Search for the cell housing the specified text and yield its [x, y] center coordinate. 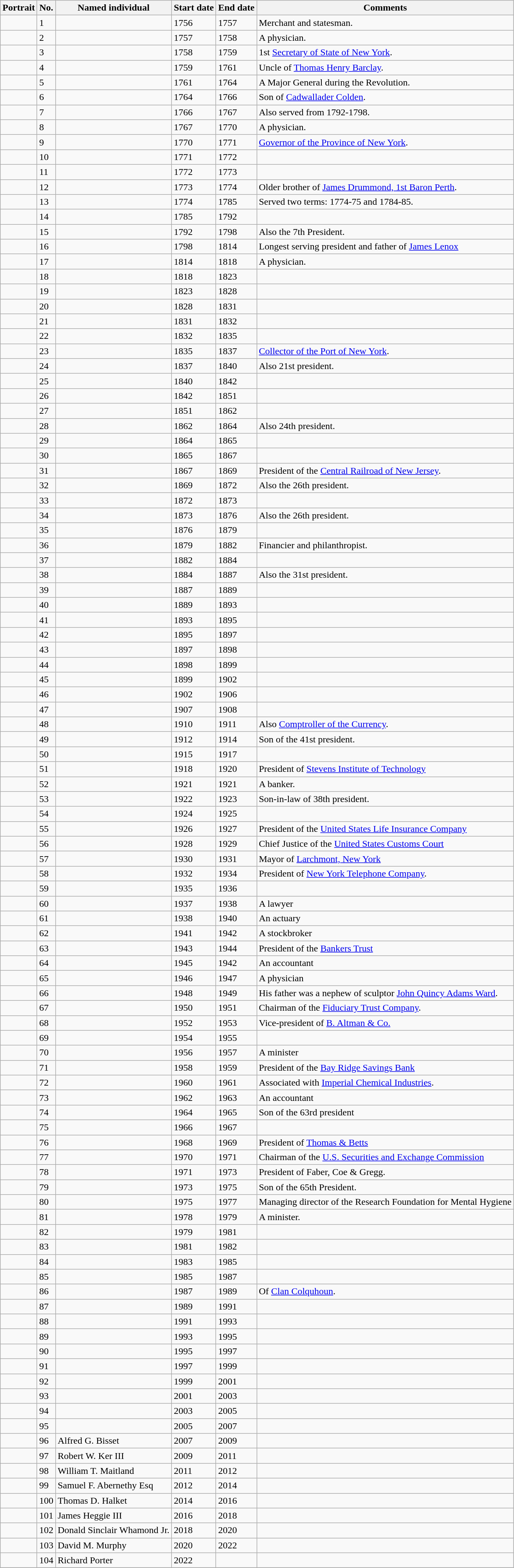
11 [46, 172]
A stockbroker [385, 933]
1940 [236, 919]
50 [46, 754]
66 [46, 993]
1926 [194, 829]
53 [46, 799]
104 [46, 1560]
1960 [194, 1082]
David M. Murphy [113, 1545]
91 [46, 1366]
A banker. [385, 784]
16 [46, 247]
63 [46, 948]
15 [46, 232]
Also Comptroller of the Currency. [385, 724]
23 [46, 351]
1983 [194, 1262]
79 [46, 1187]
52 [46, 784]
Robert W. Ker III [113, 1456]
1908 [236, 709]
1977 [236, 1202]
1924 [194, 814]
56 [46, 844]
His father was a nephew of sculptor John Quincy Adams Ward. [385, 993]
28 [46, 426]
1932 [194, 873]
12 [46, 187]
69 [46, 1038]
Of Clan Colquhoun. [385, 1292]
31 [46, 471]
Comments [385, 8]
Mayor of Larchmont, New York [385, 859]
87 [46, 1306]
Served two terms: 1774-75 and 1784-85. [385, 202]
61 [46, 919]
Uncle of Thomas Henry Barclay. [385, 67]
58 [46, 873]
62 [46, 933]
1961 [236, 1082]
1920 [236, 769]
99 [46, 1486]
1912 [194, 739]
1934 [236, 873]
Richard Porter [113, 1560]
Managing director of the Research Foundation for Mental Hygiene [385, 1202]
1956 [194, 1053]
17 [46, 262]
Son of the 65th President. [385, 1187]
President of Faber, Coe & Gregg. [385, 1172]
1937 [194, 903]
1925 [236, 814]
1952 [194, 1023]
1936 [236, 888]
39 [46, 590]
72 [46, 1082]
41 [46, 620]
Also the 31st president. [385, 575]
82 [46, 1232]
1949 [236, 993]
1923 [236, 799]
103 [46, 1545]
30 [46, 456]
Donald Sinclair Whamond Jr. [113, 1530]
Financier and philanthropist. [385, 545]
Son of Cadwallader Colden. [385, 97]
1951 [236, 1008]
54 [46, 814]
A minister. [385, 1217]
President of Thomas & Betts [385, 1142]
Thomas D. Halket [113, 1501]
1966 [194, 1127]
38 [46, 575]
59 [46, 888]
An actuary [385, 919]
President of Stevens Institute of Technology [385, 769]
45 [46, 680]
1917 [236, 754]
End date [236, 8]
Chief Justice of the United States Customs Court [385, 844]
1918 [194, 769]
Alfred G. Bisset [113, 1441]
James Heggie III [113, 1515]
101 [46, 1515]
1911 [236, 724]
1910 [194, 724]
1945 [194, 963]
1927 [236, 829]
1963 [236, 1097]
Son-in-law of 38th president. [385, 799]
51 [46, 769]
1958 [194, 1068]
25 [46, 381]
76 [46, 1142]
Start date [194, 8]
36 [46, 545]
71 [46, 1068]
Son of the 41st president. [385, 739]
Also served from 1792-1798. [385, 112]
6 [46, 97]
95 [46, 1426]
1964 [194, 1112]
1928 [194, 844]
President of the United States Life Insurance Company [385, 829]
75 [46, 1127]
96 [46, 1441]
22 [46, 336]
Older brother of James Drummond, 1st Baron Perth. [385, 187]
2 [46, 38]
73 [46, 1097]
A Major General during the Revolution. [385, 82]
1943 [194, 948]
68 [46, 1023]
1947 [236, 978]
7 [46, 112]
Governor of the Province of New York. [385, 142]
55 [46, 829]
1954 [194, 1038]
A lawyer [385, 903]
Portrait [19, 8]
Named individual [113, 8]
Also 24th president. [385, 426]
102 [46, 1530]
14 [46, 217]
Also 21st president. [385, 366]
1941 [194, 933]
Also the 7th President. [385, 232]
Chairman of the Fiduciary Trust Company. [385, 1008]
47 [46, 709]
Son of the 63rd president [385, 1112]
Vice-president of B. Altman & Co. [385, 1023]
1965 [236, 1112]
President of the Bankers Trust [385, 948]
21 [46, 321]
49 [46, 739]
9 [46, 142]
1962 [194, 1097]
1929 [236, 844]
President of the Bay Ridge Savings Bank [385, 1068]
77 [46, 1157]
4 [46, 67]
44 [46, 665]
57 [46, 859]
86 [46, 1292]
92 [46, 1381]
No. [46, 8]
Chairman of the U.S. Securities and Exchange Commission [385, 1157]
1959 [236, 1068]
1950 [194, 1008]
1915 [194, 754]
19 [46, 291]
Collector of the Port of New York. [385, 351]
94 [46, 1411]
A physician [385, 978]
1756 [194, 23]
1955 [236, 1038]
1944 [236, 948]
83 [46, 1247]
1967 [236, 1127]
President of the Central Railroad of New Jersey. [385, 471]
Associated with Imperial Chemical Industries. [385, 1082]
33 [46, 500]
74 [46, 1112]
1978 [194, 1217]
1946 [194, 978]
90 [46, 1351]
42 [46, 635]
Longest serving president and father of James Lenox [385, 247]
1935 [194, 888]
1953 [236, 1023]
1948 [194, 993]
5 [46, 82]
3 [46, 53]
60 [46, 903]
97 [46, 1456]
89 [46, 1336]
84 [46, 1262]
1906 [236, 695]
27 [46, 411]
Samuel F. Abernethy Esq [113, 1486]
10 [46, 157]
1 [46, 23]
1969 [236, 1142]
1907 [194, 709]
43 [46, 649]
35 [46, 530]
1957 [236, 1053]
98 [46, 1471]
1st Secretary of State of New York. [385, 53]
85 [46, 1277]
37 [46, 560]
93 [46, 1396]
34 [46, 515]
48 [46, 724]
64 [46, 963]
13 [46, 202]
24 [46, 366]
26 [46, 396]
President of New York Telephone Company. [385, 873]
67 [46, 1008]
65 [46, 978]
32 [46, 486]
100 [46, 1501]
8 [46, 127]
1931 [236, 859]
1970 [194, 1157]
William T. Maitland [113, 1471]
18 [46, 276]
1930 [194, 859]
1922 [194, 799]
40 [46, 605]
78 [46, 1172]
Merchant and statesman. [385, 23]
20 [46, 306]
46 [46, 695]
1968 [194, 1142]
A minister [385, 1053]
80 [46, 1202]
81 [46, 1217]
29 [46, 441]
88 [46, 1321]
70 [46, 1053]
1982 [236, 1247]
1914 [236, 739]
